Detect which cell encompasses the target text, then output its [x, y] center coordinate. 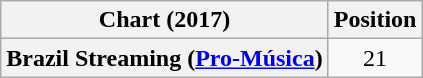
Chart (2017) [164, 20]
21 [375, 58]
Position [375, 20]
Brazil Streaming (Pro-Música) [164, 58]
